Find where the given text appears and provide that cell's center as [x, y] coordinate. 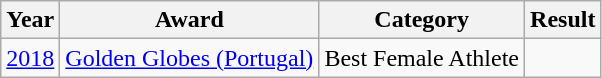
Award [190, 20]
Year [30, 20]
Best Female Athlete [422, 58]
Result [563, 20]
Golden Globes (Portugal) [190, 58]
Category [422, 20]
2018 [30, 58]
